Scan for the cell matching the given text and deliver its [X, Y] coordinate at center. 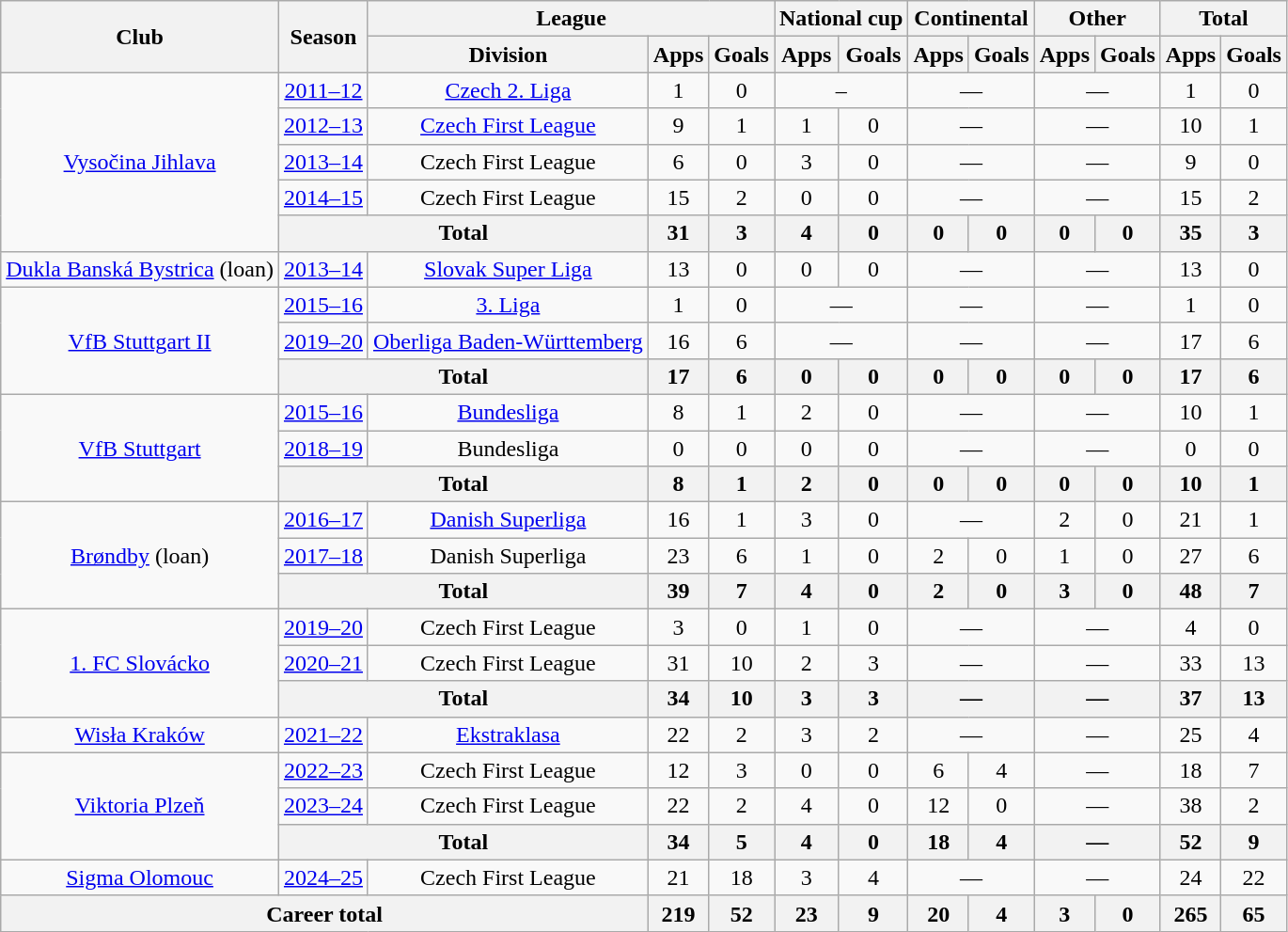
Sigma Olomouc [140, 877]
National cup [841, 19]
2022–23 [323, 770]
2021–22 [323, 735]
Club [140, 37]
48 [1190, 592]
24 [1190, 877]
27 [1190, 556]
Oberliga Baden-Württemberg [508, 340]
37 [1190, 699]
2014–15 [323, 197]
2024–25 [323, 877]
Vysočina Jihlava [140, 162]
219 [678, 913]
5 [742, 842]
2017–18 [323, 556]
VfB Stuttgart [140, 448]
2018–19 [323, 449]
Dukla Banská Bystrica (loan) [140, 269]
2020–21 [323, 663]
Czech 2. Liga [508, 90]
1. FC Slovácko [140, 663]
20 [938, 913]
2011–12 [323, 90]
33 [1190, 663]
Other [1097, 19]
39 [678, 592]
VfB Stuttgart II [140, 340]
2023–24 [323, 806]
League [571, 19]
Viktoria Plzeň [140, 806]
Season [323, 37]
265 [1190, 913]
– [841, 90]
Career total [325, 913]
2016–17 [323, 520]
35 [1190, 233]
Slovak Super Liga [508, 269]
Brøndby (loan) [140, 556]
Division [508, 55]
38 [1190, 806]
3. Liga [508, 305]
Wisła Kraków [140, 735]
Ekstraklasa [508, 735]
25 [1190, 735]
65 [1254, 913]
Continental [971, 19]
2012–13 [323, 126]
